Detect which cell encompasses the target text, then output its (x, y) center coordinate. 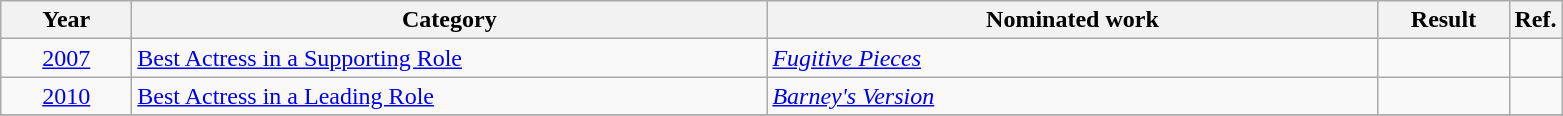
Category (450, 20)
Fugitive Pieces (1072, 58)
2007 (66, 58)
2010 (66, 96)
Best Actress in a Supporting Role (450, 58)
Barney's Version (1072, 96)
Year (66, 20)
Result (1444, 20)
Ref. (1536, 20)
Nominated work (1072, 20)
Best Actress in a Leading Role (450, 96)
